Find where the given text appears and provide that cell's center as [x, y] coordinate. 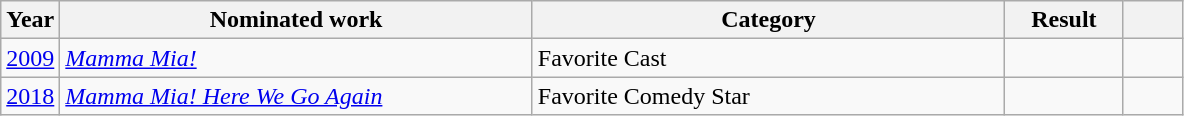
Year [30, 20]
Favorite Cast [768, 58]
2018 [30, 96]
Category [768, 20]
Mamma Mia! Here We Go Again [296, 96]
Result [1064, 20]
2009 [30, 58]
Nominated work [296, 20]
Favorite Comedy Star [768, 96]
Mamma Mia! [296, 58]
